Scan for the cell matching the given text and deliver its [X, Y] coordinate at center. 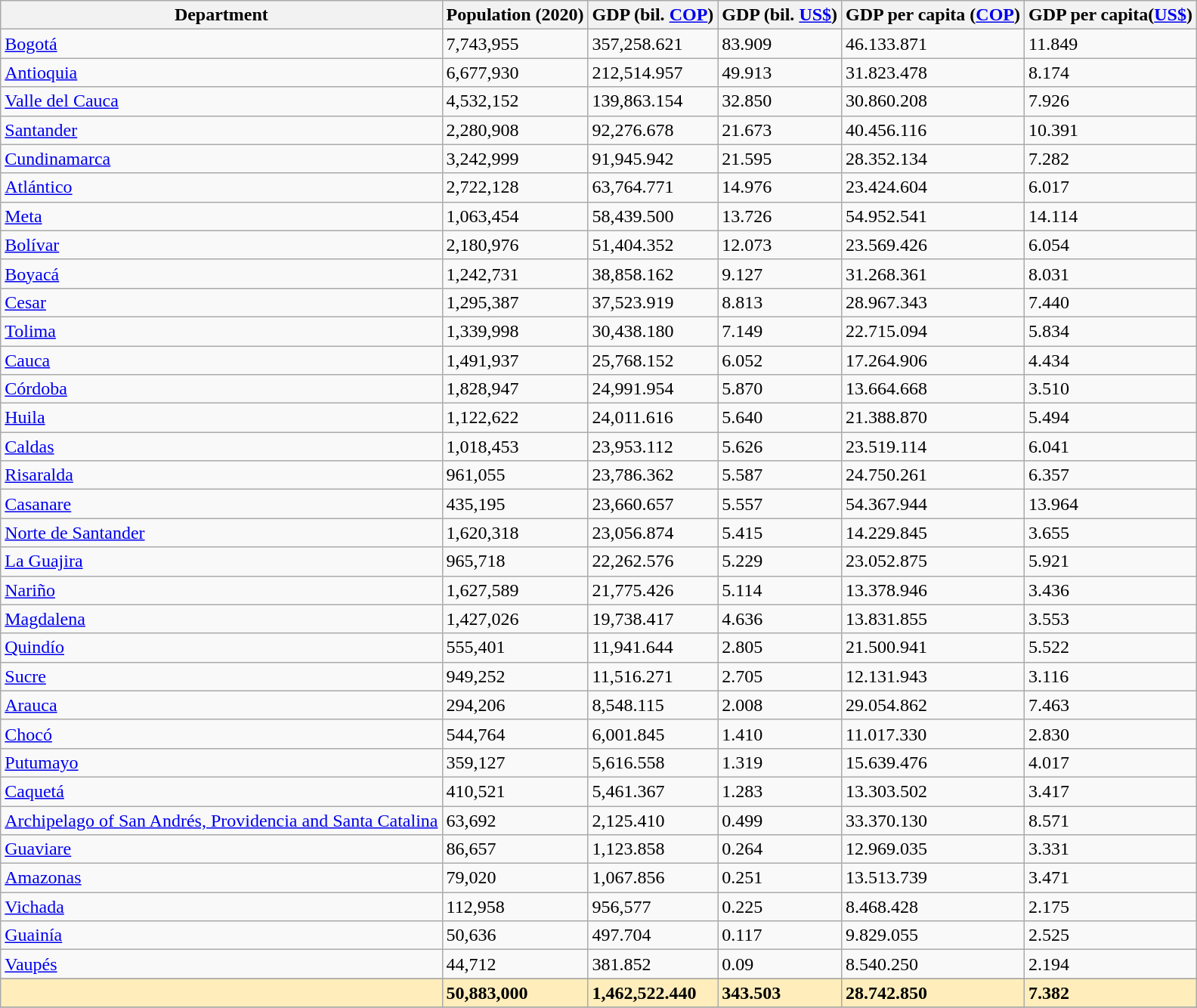
8.813 [780, 302]
5.640 [780, 418]
Quindío [221, 648]
2.705 [780, 676]
3.471 [1111, 878]
Putumayo [221, 762]
949,252 [515, 676]
40.456.116 [933, 130]
0.251 [780, 878]
1,018,453 [515, 447]
1.283 [780, 791]
Caldas [221, 447]
6.052 [780, 360]
4.434 [1111, 360]
8,548.115 [653, 705]
Vichada [221, 907]
13.964 [1111, 504]
294,206 [515, 705]
4.017 [1111, 762]
12.969.035 [933, 849]
2.175 [1111, 907]
23,786.362 [653, 475]
956,577 [653, 907]
1,067.856 [653, 878]
86,657 [515, 849]
2,722,128 [515, 187]
3.510 [1111, 389]
28.352.134 [933, 159]
139,863.154 [653, 101]
11.017.330 [933, 734]
0.499 [780, 820]
Archipelago of San Andrés, Providencia and Santa Catalina [221, 820]
544,764 [515, 734]
13.831.855 [933, 619]
6,001.845 [653, 734]
Boyacá [221, 274]
2,280,908 [515, 130]
Meta [221, 216]
30.860.208 [933, 101]
24,011.616 [653, 418]
965,718 [515, 561]
Magdalena [221, 619]
Guainía [221, 935]
49.913 [780, 73]
0.09 [780, 964]
5.870 [780, 389]
79,020 [515, 878]
5.834 [1111, 331]
GDP per capita(US$) [1111, 15]
2,180,976 [515, 245]
21.595 [780, 159]
3,242,999 [515, 159]
92,276.678 [653, 130]
14.114 [1111, 216]
2.008 [780, 705]
Bogotá [221, 44]
1,620,318 [515, 533]
7.149 [780, 331]
4.636 [780, 619]
21.673 [780, 130]
7.382 [1111, 993]
Cesar [221, 302]
5,461.367 [653, 791]
1,063,454 [515, 216]
Arauca [221, 705]
Nariño [221, 590]
13.726 [780, 216]
11,516.271 [653, 676]
33.370.130 [933, 820]
Huila [221, 418]
1,123.858 [653, 849]
961,055 [515, 475]
4,532,152 [515, 101]
1,828,947 [515, 389]
2.830 [1111, 734]
343.503 [780, 993]
5.522 [1111, 648]
63,764.771 [653, 187]
112,958 [515, 907]
5.229 [780, 561]
359,127 [515, 762]
17.264.906 [933, 360]
8.571 [1111, 820]
3.331 [1111, 849]
9.829.055 [933, 935]
11,941.644 [653, 648]
30,438.180 [653, 331]
25,768.152 [653, 360]
0.264 [780, 849]
Atlántico [221, 187]
8.031 [1111, 274]
6.357 [1111, 475]
7.926 [1111, 101]
3.116 [1111, 676]
Department [221, 15]
357,258.621 [653, 44]
0.117 [780, 935]
8.468.428 [933, 907]
23.052.875 [933, 561]
6.041 [1111, 447]
5.587 [780, 475]
Santander [221, 130]
5.557 [780, 504]
1,339,998 [515, 331]
410,521 [515, 791]
13.303.502 [933, 791]
GDP (bil. US$) [780, 15]
23.569.426 [933, 245]
21.500.941 [933, 648]
21.388.870 [933, 418]
Cundinamarca [221, 159]
58,439.500 [653, 216]
28.742.850 [933, 993]
5.415 [780, 533]
12.073 [780, 245]
2.525 [1111, 935]
Norte de Santander [221, 533]
63,692 [515, 820]
2.805 [780, 648]
Guaviare [221, 849]
Cauca [221, 360]
19,738.417 [653, 619]
2.194 [1111, 964]
46.133.871 [933, 44]
44,712 [515, 964]
83.909 [780, 44]
Bolívar [221, 245]
13.664.668 [933, 389]
497.704 [653, 935]
6,677,930 [515, 73]
54.367.944 [933, 504]
Chocó [221, 734]
54.952.541 [933, 216]
212,514.957 [653, 73]
23,953.112 [653, 447]
22.715.094 [933, 331]
31.823.478 [933, 73]
5.626 [780, 447]
GDP (bil. COP) [653, 15]
38,858.162 [653, 274]
1,491,937 [515, 360]
37,523.919 [653, 302]
1,122,622 [515, 418]
10.391 [1111, 130]
14.976 [780, 187]
28.967.343 [933, 302]
5.114 [780, 590]
Caquetá [221, 791]
23,056.874 [653, 533]
1,295,387 [515, 302]
29.054.862 [933, 705]
1,462,522.440 [653, 993]
5.921 [1111, 561]
50,636 [515, 935]
435,195 [515, 504]
7.463 [1111, 705]
24.750.261 [933, 475]
1.319 [780, 762]
21,775.426 [653, 590]
Córdoba [221, 389]
3.655 [1111, 533]
7,743,955 [515, 44]
15.639.476 [933, 762]
381.852 [653, 964]
Casanare [221, 504]
50,883,000 [515, 993]
1,627,589 [515, 590]
51,404.352 [653, 245]
24,991.954 [653, 389]
Risaralda [221, 475]
Sucre [221, 676]
3.417 [1111, 791]
2,125.410 [653, 820]
13.378.946 [933, 590]
3.436 [1111, 590]
91,945.942 [653, 159]
Valle del Cauca [221, 101]
Tolima [221, 331]
Vaupés [221, 964]
6.054 [1111, 245]
Antioquia [221, 73]
23,660.657 [653, 504]
9.127 [780, 274]
23.424.604 [933, 187]
7.440 [1111, 302]
5,616.558 [653, 762]
5.494 [1111, 418]
32.850 [780, 101]
1,427,026 [515, 619]
6.017 [1111, 187]
GDP per capita (COP) [933, 15]
12.131.943 [933, 676]
14.229.845 [933, 533]
La Guajira [221, 561]
8.540.250 [933, 964]
13.513.739 [933, 878]
31.268.361 [933, 274]
Population (2020) [515, 15]
0.225 [780, 907]
1,242,731 [515, 274]
3.553 [1111, 619]
22,262.576 [653, 561]
23.519.114 [933, 447]
7.282 [1111, 159]
Amazonas [221, 878]
1.410 [780, 734]
8.174 [1111, 73]
555,401 [515, 648]
11.849 [1111, 44]
